From the cell containing the given text, extract its center point as (x, y) coordinate. 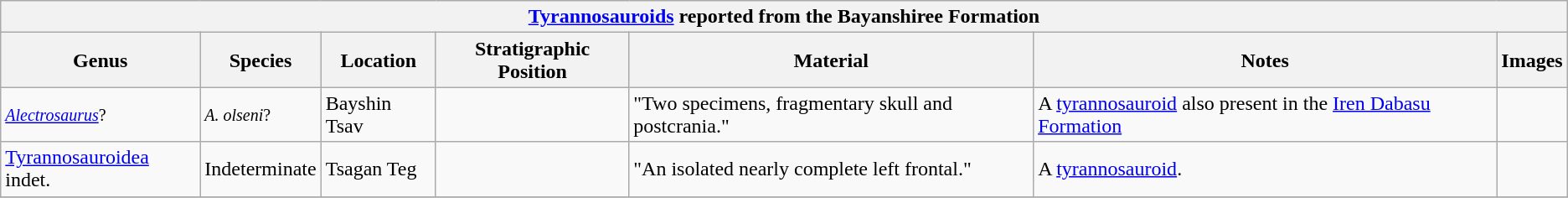
"An isolated nearly complete left frontal." (831, 169)
Tsagan Teg (379, 169)
A. olseni? (260, 114)
Notes (1265, 60)
Stratigraphic Position (532, 60)
Genus (101, 60)
Tyrannosauroids reported from the Bayanshiree Formation (784, 17)
Species (260, 60)
A tyrannosauroid. (1265, 169)
Bayshin Tsav (379, 114)
Tyrannosauroidea indet. (101, 169)
Material (831, 60)
"Two specimens, fragmentary skull and postcrania." (831, 114)
A tyrannosauroid also present in the Iren Dabasu Formation (1265, 114)
Location (379, 60)
Alectrosaurus? (101, 114)
Images (1532, 60)
Indeterminate (260, 169)
